Locate the cell with the specified text and output its (x, y) center coordinate. 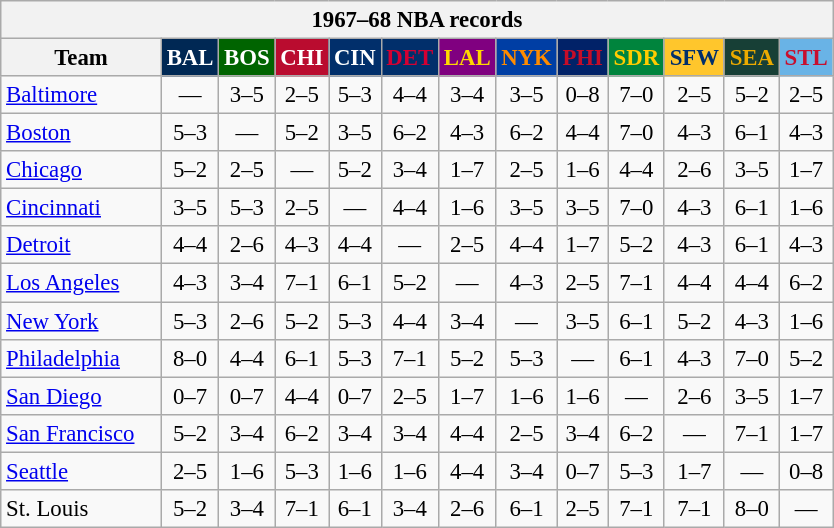
BAL (190, 58)
DET (410, 58)
San Diego (82, 396)
Los Angeles (82, 283)
CIN (355, 58)
PHI (582, 58)
STL (806, 58)
1967–68 NBA records (417, 20)
SEA (752, 58)
St. Louis (82, 509)
Baltimore (82, 95)
CHI (302, 58)
NYK (526, 58)
BOS (247, 58)
LAL (466, 58)
Detroit (82, 245)
Boston (82, 133)
Philadelphia (82, 358)
Seattle (82, 471)
SDR (636, 58)
Cincinnati (82, 208)
Chicago (82, 170)
Team (82, 58)
New York (82, 321)
SFW (694, 58)
San Francisco (82, 433)
